Identify which cell holds the provided text, then report its (x, y) central coordinate. 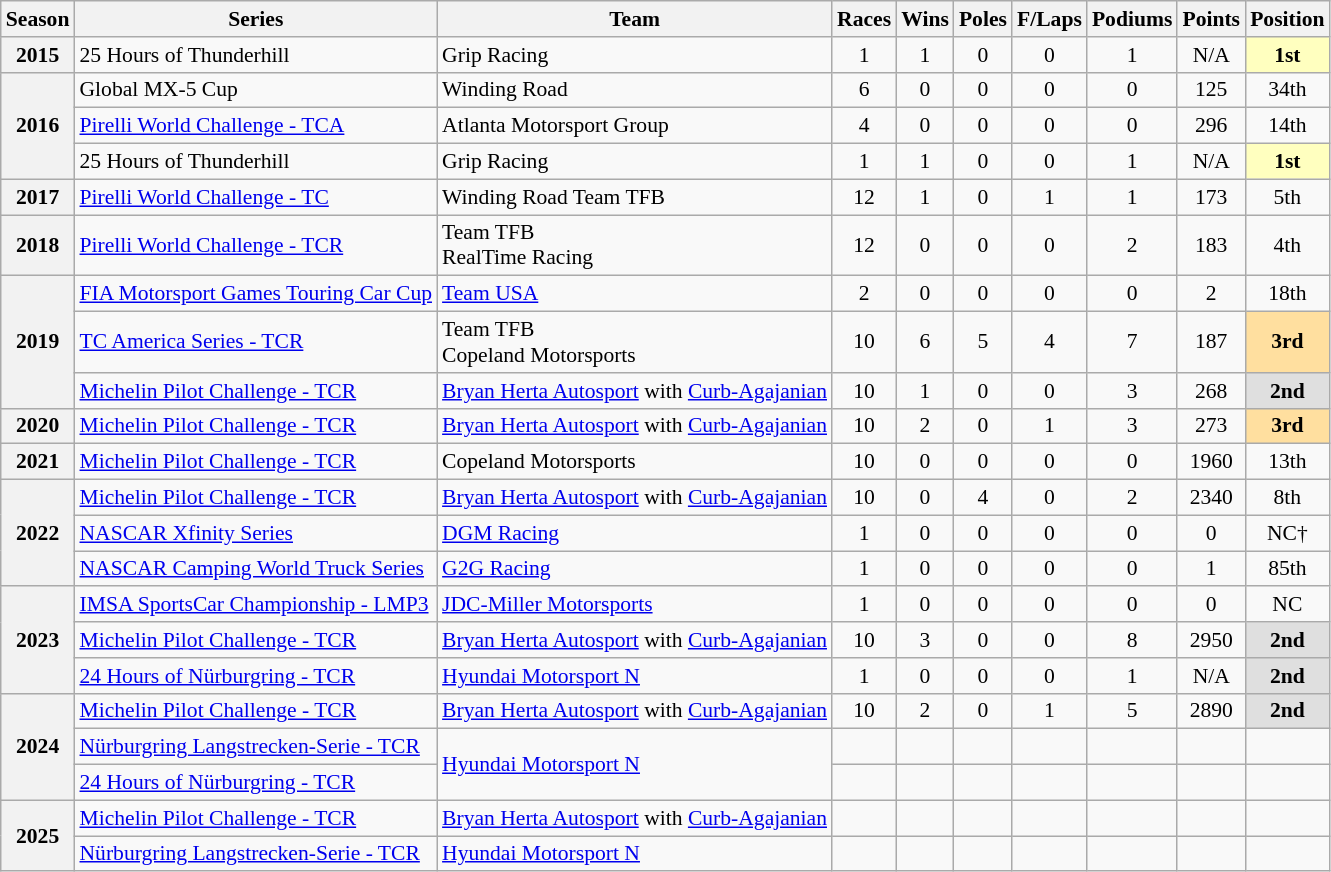
13th (1287, 462)
TC America Series - TCR (256, 342)
Season (38, 19)
2019 (38, 342)
2018 (38, 246)
Wins (925, 19)
85th (1287, 569)
Team TFBRealTime Racing (634, 246)
G2G Racing (634, 569)
2950 (1211, 640)
F/Laps (1050, 19)
Winding Road (634, 90)
Position (1287, 19)
2016 (38, 126)
Copeland Motorsports (634, 462)
173 (1211, 197)
7 (1132, 342)
2340 (1211, 498)
Podiums (1132, 19)
Points (1211, 19)
268 (1211, 391)
2890 (1211, 711)
Global MX-5 Cup (256, 90)
Team TFBCopeland Motorsports (634, 342)
125 (1211, 90)
2020 (38, 426)
34th (1287, 90)
273 (1211, 426)
IMSA SportsCar Championship - LMP3 (256, 605)
Winding Road Team TFB (634, 197)
2017 (38, 197)
2015 (38, 55)
2021 (38, 462)
1960 (1211, 462)
2025 (38, 836)
NC (1287, 605)
2022 (38, 534)
5th (1287, 197)
2023 (38, 640)
4th (1287, 246)
8th (1287, 498)
Pirelli World Challenge - TCR (256, 246)
18th (1287, 294)
187 (1211, 342)
NASCAR Camping World Truck Series (256, 569)
Pirelli World Challenge - TC (256, 197)
296 (1211, 126)
Series (256, 19)
8 (1132, 640)
NC† (1287, 533)
FIA Motorsport Games Touring Car Cup (256, 294)
2024 (38, 746)
14th (1287, 126)
NASCAR Xfinity Series (256, 533)
Team USA (634, 294)
Pirelli World Challenge - TCA (256, 126)
Atlanta Motorsport Group (634, 126)
183 (1211, 246)
Poles (983, 19)
Races (864, 19)
JDC-Miller Motorsports (634, 605)
DGM Racing (634, 533)
Team (634, 19)
